Pinpoint the cell where the given text exists, returning its (X, Y) midpoint coordinate. 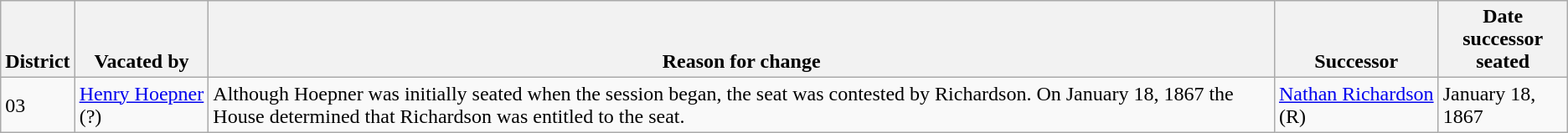
Henry Hoepner(?) (142, 105)
District (38, 39)
Reason for change (742, 39)
Nathan Richardson(R) (1356, 105)
Successor (1356, 39)
Date successorseated (1503, 39)
Vacated by (142, 39)
03 (38, 105)
January 18, 1867 (1503, 105)
